Search for the cell housing the specified text and yield its [x, y] center coordinate. 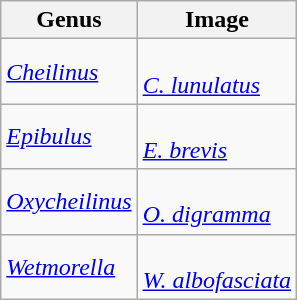
Image [217, 20]
Cheilinus [69, 72]
O. digramma [217, 202]
Genus [69, 20]
W. albofasciata [217, 266]
Oxycheilinus [69, 202]
Wetmorella [69, 266]
Epibulus [69, 136]
E. brevis [217, 136]
C. lunulatus [217, 72]
